Output the (X, Y) coordinate of the center of the cell containing the given text.  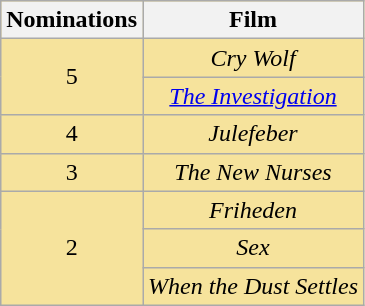
Nominations (72, 20)
Friheden (252, 210)
Julefeber (252, 134)
Cry Wolf (252, 58)
Film (252, 20)
3 (72, 172)
5 (72, 77)
Sex (252, 248)
2 (72, 248)
When the Dust Settles (252, 286)
The New Nurses (252, 172)
4 (72, 134)
The Investigation (252, 96)
